For the text-containing cell, return its midpoint in (x, y) coordinate format. 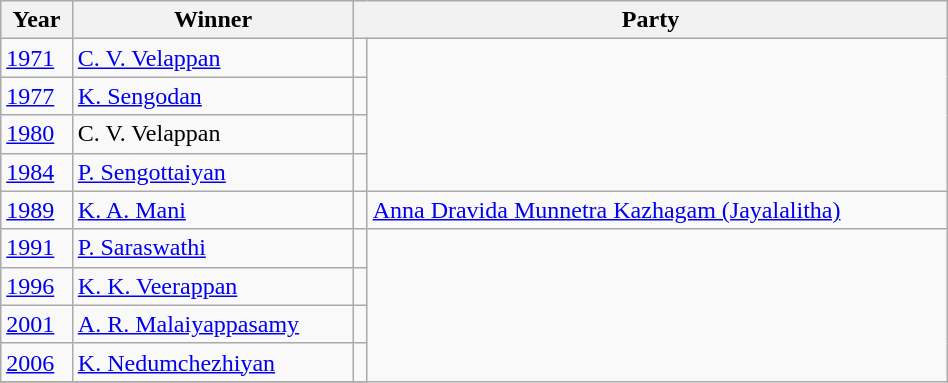
P. Saraswathi (212, 248)
Anna Dravida Munnetra Kazhagam (Jayalalitha) (657, 210)
1989 (37, 210)
2006 (37, 362)
Party (651, 20)
2001 (37, 324)
P. Sengottaiyan (212, 172)
1980 (37, 134)
A. R. Malaiyappasamy (212, 324)
1991 (37, 248)
K. Sengodan (212, 96)
K. Nedumchezhiyan (212, 362)
1984 (37, 172)
Winner (212, 20)
1971 (37, 58)
K. K. Veerappan (212, 286)
Year (37, 20)
1977 (37, 96)
K. A. Mani (212, 210)
1996 (37, 286)
